Scan for the cell matching the given text and deliver its (x, y) coordinate at center. 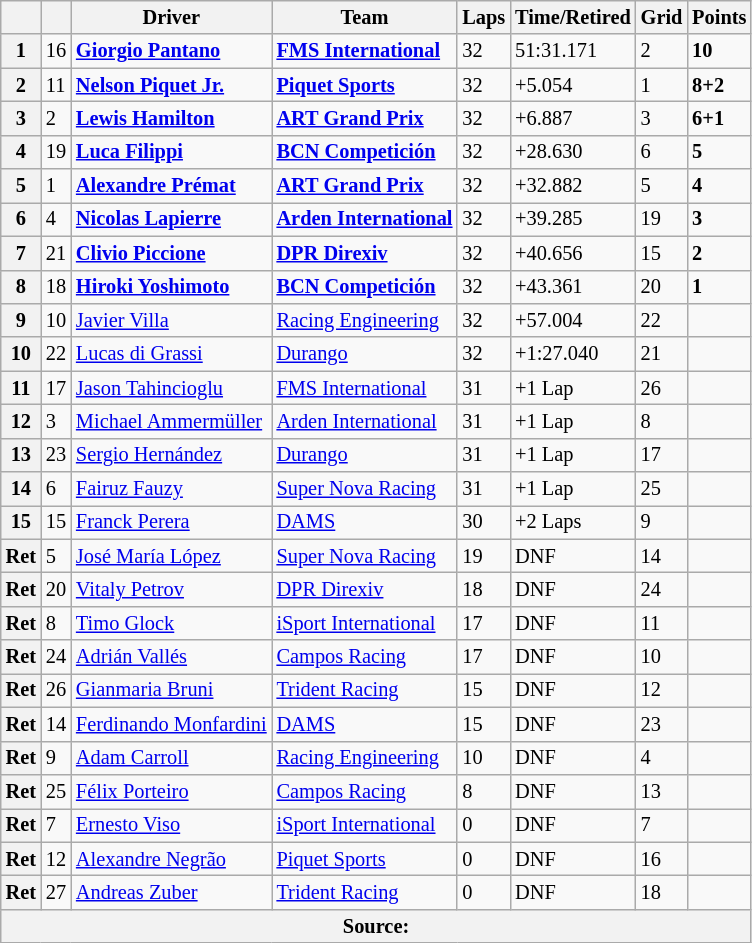
Ernesto Viso (172, 825)
Clivio Piccione (172, 253)
Alexandre Prémat (172, 186)
30 (484, 522)
Fairuz Fauzy (172, 489)
Félix Porteiro (172, 791)
+2 Laps (573, 522)
Ferdinando Monfardini (172, 724)
Timo Glock (172, 623)
Team (365, 17)
51:31.171 (573, 51)
+39.285 (573, 219)
Luca Filippi (172, 152)
+28.630 (573, 152)
Points (719, 17)
Vitaly Petrov (172, 589)
Michael Ammermüller (172, 421)
Driver (172, 17)
Giorgio Pantano (172, 51)
Sergio Hernández (172, 455)
+43.361 (573, 287)
Javier Villa (172, 320)
José María López (172, 556)
+5.054 (573, 85)
Alexandre Negrão (172, 859)
Adrián Vallés (172, 657)
Nicolas Lapierre (172, 219)
+32.882 (573, 186)
Franck Perera (172, 522)
27 (56, 892)
Time/Retired (573, 17)
Lewis Hamilton (172, 118)
Adam Carroll (172, 758)
+57.004 (573, 320)
Jason Tahincioglu (172, 388)
+40.656 (573, 253)
Andreas Zuber (172, 892)
Gianmaria Bruni (172, 690)
6+1 (719, 118)
Laps (484, 17)
Hiroki Yoshimoto (172, 287)
Source: (376, 926)
8+2 (719, 85)
+6.887 (573, 118)
Lucas di Grassi (172, 354)
Grid (662, 17)
+1:27.040 (573, 354)
Nelson Piquet Jr. (172, 85)
